Pinpoint the cell where the given text exists, returning its [x, y] midpoint coordinate. 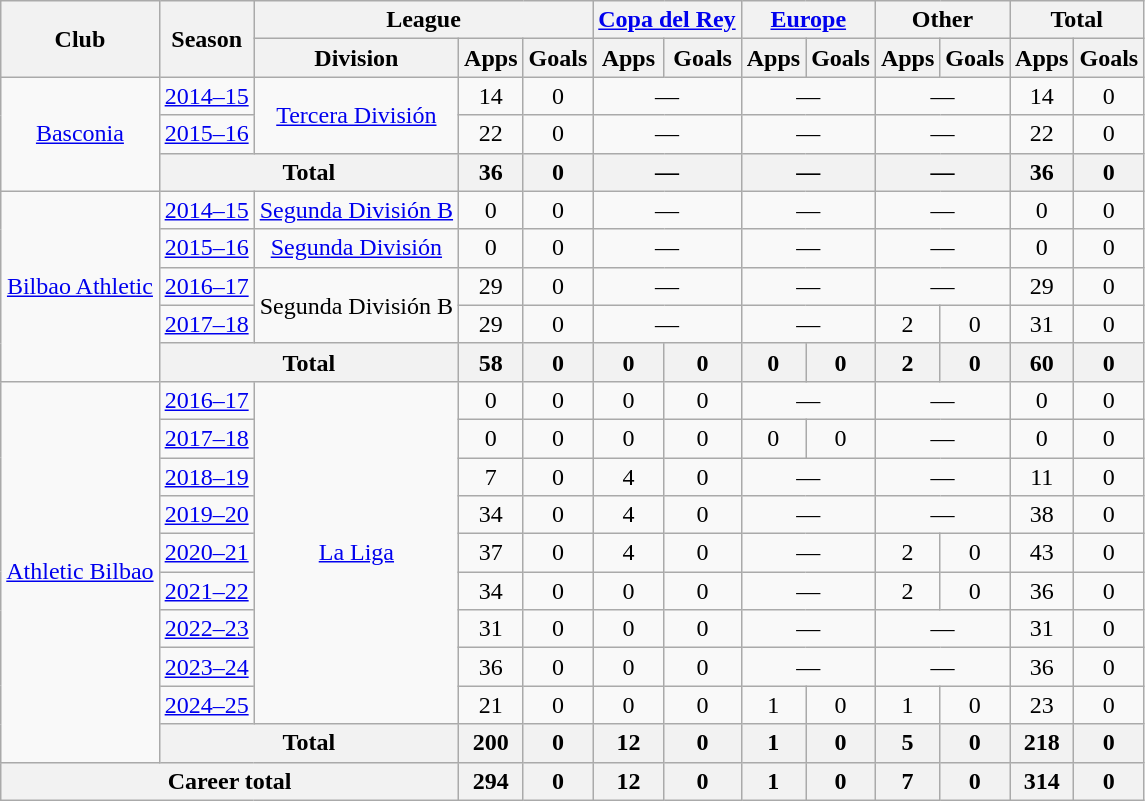
Division [356, 58]
38 [1042, 515]
218 [1042, 743]
Athletic Bilbao [80, 572]
Season [206, 39]
2021–22 [206, 591]
Tercera División [356, 115]
Club [80, 39]
58 [491, 362]
294 [491, 781]
Copa del Rey [667, 20]
2022–23 [206, 629]
37 [491, 553]
5 [907, 743]
200 [491, 743]
Basconia [80, 134]
Segunda División [356, 248]
Other [942, 20]
2019–20 [206, 515]
League [424, 20]
Bilbao Athletic [80, 286]
Europe [808, 20]
2024–25 [206, 705]
23 [1042, 705]
11 [1042, 477]
2020–21 [206, 553]
43 [1042, 553]
60 [1042, 362]
21 [491, 705]
314 [1042, 781]
2018–19 [206, 477]
2023–24 [206, 667]
La Liga [356, 552]
Career total [230, 781]
